Provide the [X, Y] coordinate of the cell's center where the given text is located.  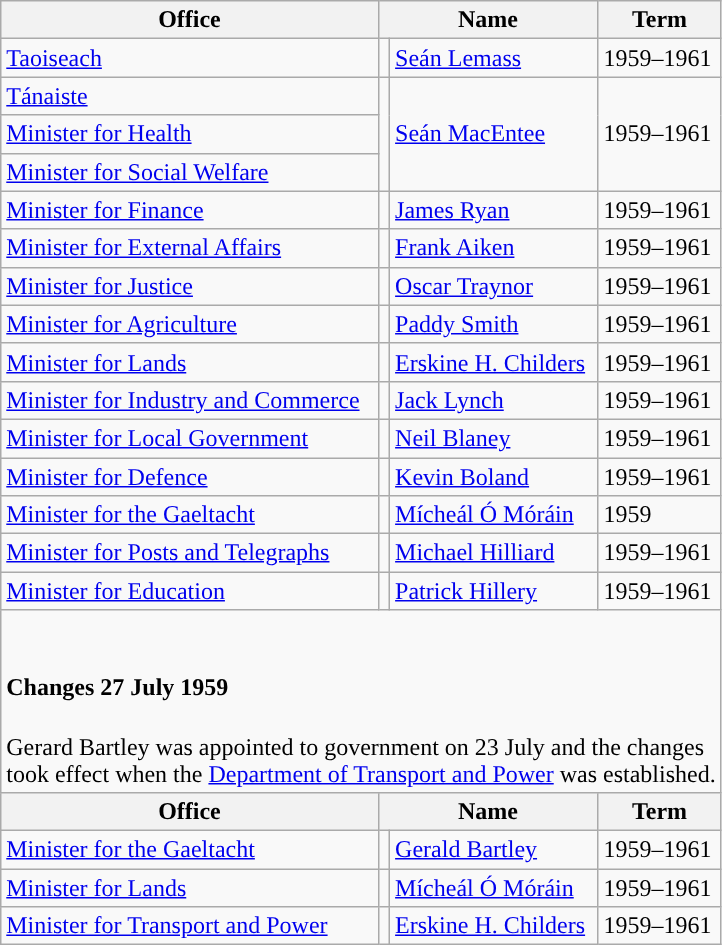
Minister for Justice [190, 286]
Michael Hilliard [494, 553]
Seán MacEntee [494, 134]
Paddy Smith [494, 324]
Tánaiste [190, 96]
Neil Blaney [494, 438]
Minister for Local Government [190, 438]
Taoiseach [190, 58]
1959 [660, 515]
Patrick Hillery [494, 591]
Frank Aiken [494, 248]
Minister for Health [190, 134]
Minister for Agriculture [190, 324]
Minister for Posts and Telegraphs [190, 553]
Oscar Traynor [494, 286]
Minister for Transport and Power [190, 926]
James Ryan [494, 210]
Minister for External Affairs [190, 248]
Kevin Boland [494, 477]
Minister for Social Welfare [190, 172]
Jack Lynch [494, 400]
Minister for Defence [190, 477]
Minister for Education [190, 591]
Minister for Finance [190, 210]
Minister for Industry and Commerce [190, 400]
Gerald Bartley [494, 850]
Seán Lemass [494, 58]
